For the text-containing cell, return its midpoint in (x, y) coordinate format. 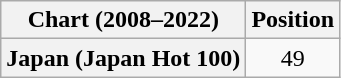
Position (293, 20)
Chart (2008–2022) (124, 20)
Japan (Japan Hot 100) (124, 58)
49 (293, 58)
